Extract the [x, y] coordinate from the center of the cell holding the provided text.  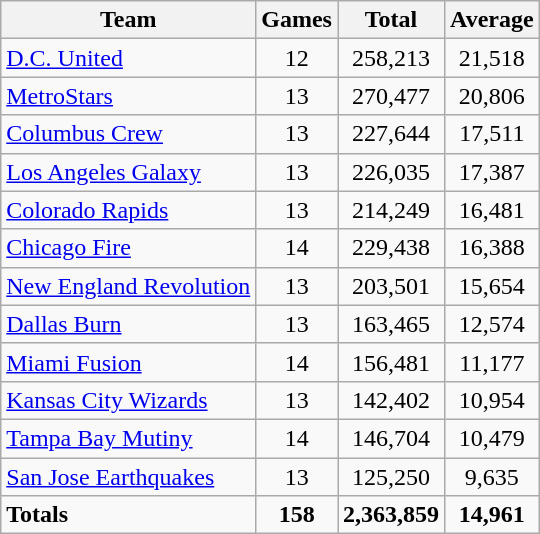
Los Angeles Galaxy [128, 172]
New England Revolution [128, 286]
Kansas City Wizards [128, 400]
142,402 [392, 400]
14,961 [492, 515]
San Jose Earthquakes [128, 477]
Dallas Burn [128, 324]
Columbus Crew [128, 134]
158 [297, 515]
163,465 [392, 324]
16,388 [492, 248]
Tampa Bay Mutiny [128, 438]
125,250 [392, 477]
203,501 [392, 286]
Team [128, 20]
270,477 [392, 96]
226,035 [392, 172]
258,213 [392, 58]
15,654 [492, 286]
D.C. United [128, 58]
146,704 [392, 438]
2,363,859 [392, 515]
21,518 [492, 58]
10,954 [492, 400]
Colorado Rapids [128, 210]
Total [392, 20]
229,438 [392, 248]
16,481 [492, 210]
17,511 [492, 134]
17,387 [492, 172]
Totals [128, 515]
Average [492, 20]
12,574 [492, 324]
Games [297, 20]
12 [297, 58]
11,177 [492, 362]
227,644 [392, 134]
Chicago Fire [128, 248]
214,249 [392, 210]
9,635 [492, 477]
10,479 [492, 438]
156,481 [392, 362]
Miami Fusion [128, 362]
20,806 [492, 96]
MetroStars [128, 96]
